Provide the [X, Y] coordinate of the cell's center where the given text is located.  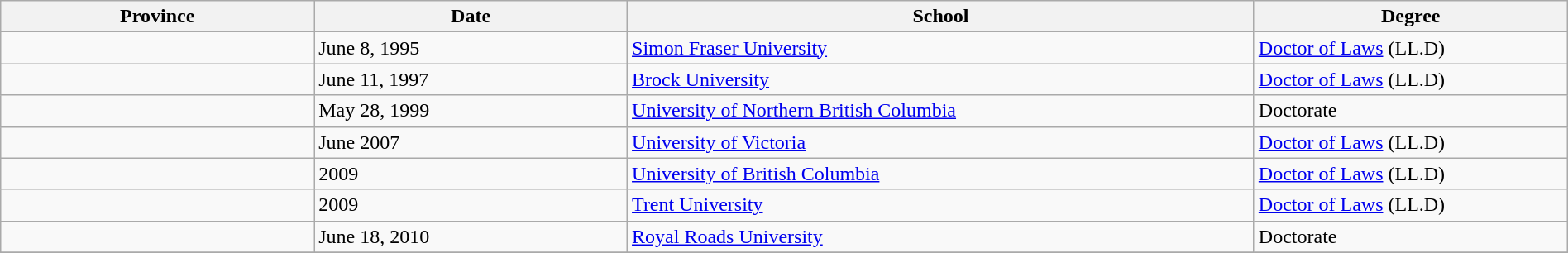
University of British Columbia [941, 174]
Degree [1411, 17]
Brock University [941, 79]
June 2007 [471, 142]
Simon Fraser University [941, 48]
University of Northern British Columbia [941, 111]
Province [157, 17]
University of Victoria [941, 142]
June 18, 2010 [471, 236]
Royal Roads University [941, 236]
May 28, 1999 [471, 111]
Date [471, 17]
School [941, 17]
June 11, 1997 [471, 79]
June 8, 1995 [471, 48]
Trent University [941, 205]
